Find where the given text appears and provide that cell's center as (X, Y) coordinate. 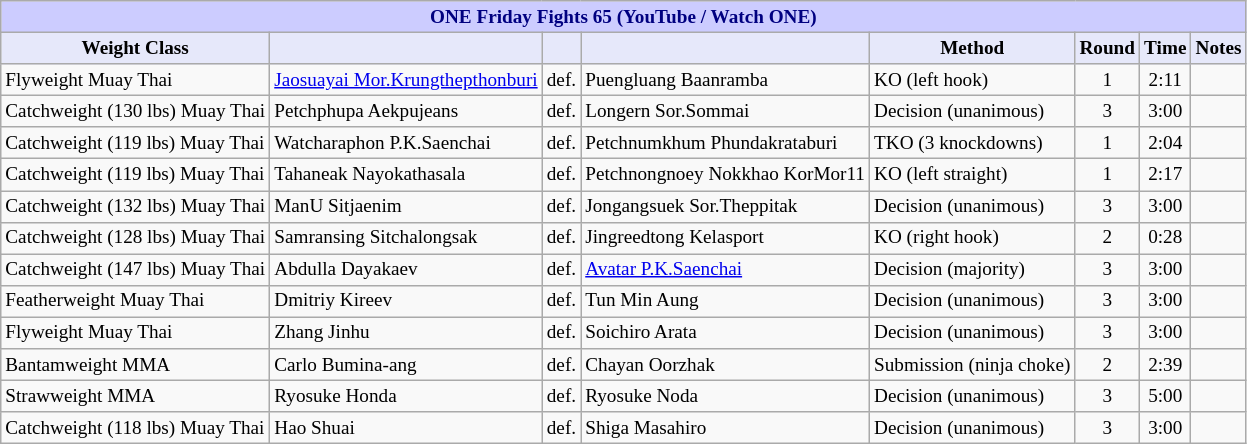
Catchweight (132 lbs) Muay Thai (136, 206)
Round (1108, 48)
Method (972, 48)
5:00 (1166, 396)
Tun Min Aung (726, 301)
Soichiro Arata (726, 333)
Strawweight MMA (136, 396)
Dmitriy Kireev (406, 301)
Petchphupa Aekpujeans (406, 111)
Abdulla Dayakaev (406, 270)
Hao Shuai (406, 428)
Chayan Oorzhak (726, 365)
Avatar P.K.Saenchai (726, 270)
Jingreedtong Kelasport (726, 238)
Weight Class (136, 48)
Shiga Masahiro (726, 428)
2:11 (1166, 80)
Longern Sor.Sommai (726, 111)
2:04 (1166, 143)
Ryosuke Noda (726, 396)
0:28 (1166, 238)
Petchnumkhum Phundakrataburi (726, 143)
ManU Sitjaenim (406, 206)
Featherweight Muay Thai (136, 301)
Samransing Sitchalongsak (406, 238)
ONE Friday Fights 65 (YouTube / Watch ONE) (624, 17)
2:17 (1166, 175)
Jongangsuek Sor.Theppitak (726, 206)
Submission (ninja choke) (972, 365)
Ryosuke Honda (406, 396)
Puengluang Baanramba (726, 80)
Zhang Jinhu (406, 333)
Decision (majority) (972, 270)
Carlo Bumina-ang (406, 365)
KO (left straight) (972, 175)
Watcharaphon P.K.Saenchai (406, 143)
Catchweight (118 lbs) Muay Thai (136, 428)
Catchweight (147 lbs) Muay Thai (136, 270)
Time (1166, 48)
Jaosuayai Mor.Krungthepthonburi (406, 80)
2:39 (1166, 365)
Bantamweight MMA (136, 365)
Catchweight (128 lbs) Muay Thai (136, 238)
Catchweight (130 lbs) Muay Thai (136, 111)
Petchnongnoey Nokkhao KorMor11 (726, 175)
TKO (3 knockdowns) (972, 143)
KO (left hook) (972, 80)
Notes (1218, 48)
Tahaneak Nayokathasala (406, 175)
KO (right hook) (972, 238)
